Locate the cell with the specified text and output its [x, y] center coordinate. 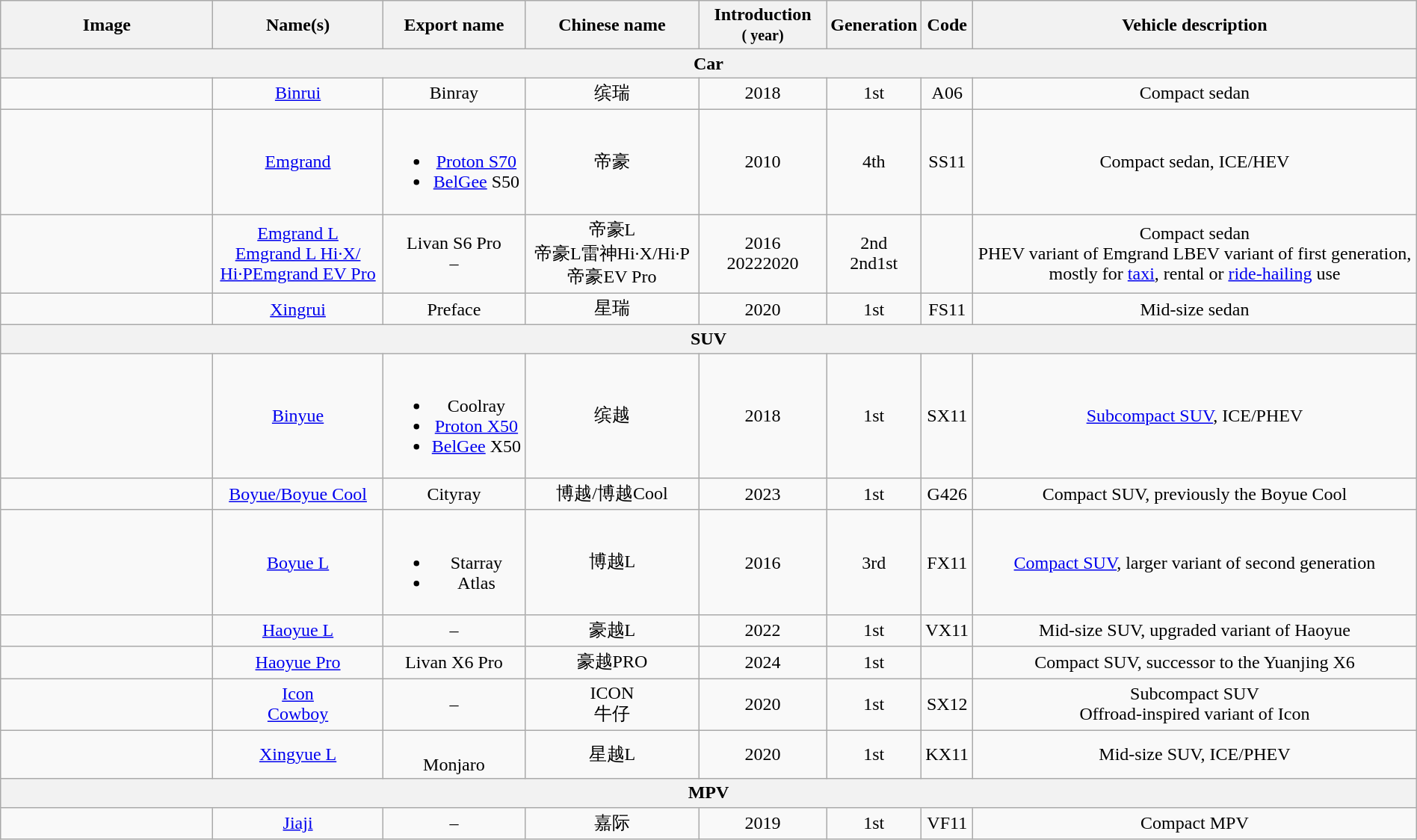
豪越PRO [613, 662]
帝豪 [613, 161]
Mid-size sedan [1195, 309]
4th [874, 161]
豪越L [613, 631]
Proton S70BelGee S50 [454, 161]
Emgrand [297, 161]
博越/博越Cool [613, 495]
Preface [454, 309]
Image [107, 25]
StarrayAtlas [454, 562]
A06 [948, 94]
Chinese name [613, 25]
Mid-size SUV, ICE/PHEV [1195, 755]
FX11 [948, 562]
Xingrui [297, 309]
SS11 [948, 161]
2nd2nd1st [874, 253]
Cityray [454, 495]
星瑞 [613, 309]
2022 [762, 631]
Subcompact SUV, ICE/PHEV [1195, 416]
CoolrayProton X50BelGee X50 [454, 416]
Boyue/Boyue Cool [297, 495]
G426 [948, 495]
Compact SUV, previously the Boyue Cool [1195, 495]
2024 [762, 662]
2023 [762, 495]
Binray [454, 94]
2016 [762, 562]
MPV [708, 793]
Mid-size SUV, upgraded variant of Haoyue [1195, 631]
KX11 [948, 755]
Compact SUV, larger variant of second generation [1195, 562]
Emgrand LEmgrand L Hi·X/ Hi·PEmgrand EV Pro [297, 253]
Code [948, 25]
Car [708, 64]
缤瑞 [613, 94]
VF11 [948, 824]
FS11 [948, 309]
SX12 [948, 705]
Livan X6 Pro [454, 662]
Binrui [297, 94]
Monjaro [454, 755]
Xingyue L [297, 755]
Compact MPV [1195, 824]
Introduction( year) [762, 25]
Binyue [297, 416]
Export name [454, 25]
Compact sedan, ICE/HEV [1195, 161]
Subcompact SUVOffroad-inspired variant of Icon [1195, 705]
Haoyue Pro [297, 662]
缤越 [613, 416]
2019 [762, 824]
Haoyue L [297, 631]
帝豪L帝豪L雷神Hi·X/Hi·P帝豪EV Pro [613, 253]
Name(s) [297, 25]
2010 [762, 161]
VX11 [948, 631]
博越L [613, 562]
星越L [613, 755]
Generation [874, 25]
Compact SUV, successor to the Yuanjing X6 [1195, 662]
ICON牛仔 [613, 705]
Compact sedanPHEV variant of Emgrand LBEV variant of first generation, mostly for taxi, rental or ride-hailing use [1195, 253]
SUV [708, 339]
IconCowboy [297, 705]
Boyue L [297, 562]
201620222020 [762, 253]
嘉际 [613, 824]
SX11 [948, 416]
Jiaji [297, 824]
3rd [874, 562]
Vehicle description [1195, 25]
Compact sedan [1195, 94]
Livan S6 Pro– [454, 253]
